From the cell containing the given text, extract its center point as (X, Y) coordinate. 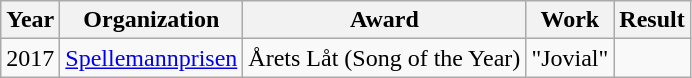
Spellemannprisen (152, 58)
Award (384, 20)
Work (570, 20)
Result (652, 20)
Årets Låt (Song of the Year) (384, 58)
Year (30, 20)
Organization (152, 20)
2017 (30, 58)
"Jovial" (570, 58)
